Determine the [x, y] coordinate at the center of the cell enclosing the given text.  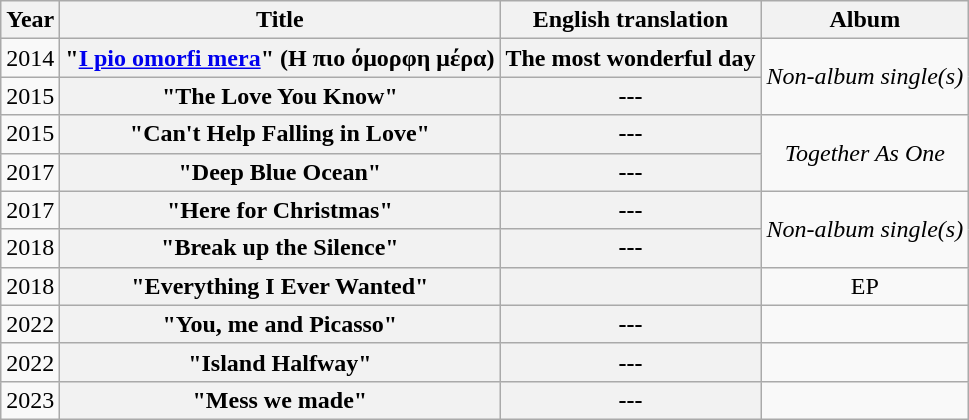
"Break up the Silence" [280, 248]
"I pio omorfi mera" (Η πιο όμορφη μέρα) [280, 58]
"Here for Christmas" [280, 210]
"Deep Blue Ocean" [280, 172]
English translation [630, 20]
Year [30, 20]
"Everything I Ever Wanted" [280, 286]
EP [865, 286]
Album [865, 20]
Together As One [865, 153]
"You, me and Picasso" [280, 324]
"Can't Help Falling in Love" [280, 134]
The most wonderful day [630, 58]
2023 [30, 400]
2014 [30, 58]
"The Love You Know" [280, 96]
Title [280, 20]
"Mess we made" [280, 400]
"Island Halfway" [280, 362]
